Identify which cell holds the provided text, then report its (X, Y) central coordinate. 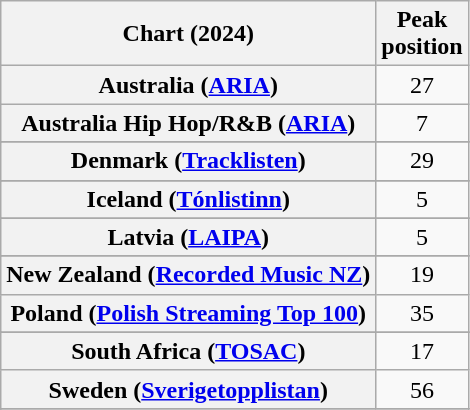
New Zealand (Recorded Music NZ) (188, 275)
Denmark (Tracklisten) (188, 161)
Poland (Polish Streaming Top 100) (188, 313)
Australia Hip Hop/R&B (ARIA) (188, 123)
35 (422, 313)
Peakposition (422, 34)
7 (422, 123)
29 (422, 161)
Sweden (Sverigetopplistan) (188, 389)
17 (422, 351)
South Africa (TOSAC) (188, 351)
Latvia (LAIPA) (188, 237)
27 (422, 85)
56 (422, 389)
Australia (ARIA) (188, 85)
19 (422, 275)
Iceland (Tónlistinn) (188, 199)
Chart (2024) (188, 34)
